Capture the cell that displays the provided text and extract its (X, Y) central coordinate. 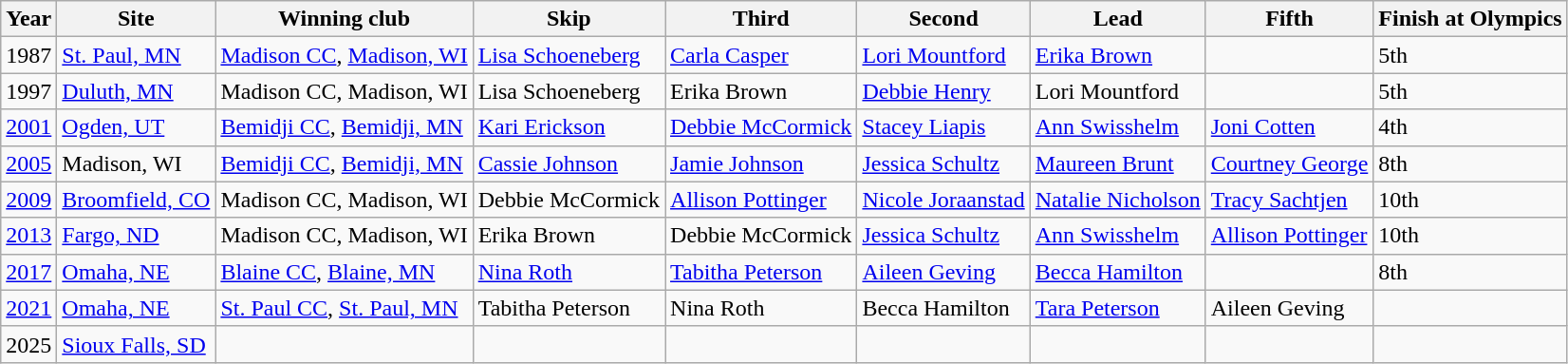
2001 (28, 127)
Skip (569, 19)
Courtney George (1289, 163)
Jamie Johnson (761, 163)
Nicole Joraanstad (943, 200)
2017 (28, 272)
4th (1470, 127)
St. Paul CC, St. Paul, MN (344, 308)
Winning club (344, 19)
Maureen Brunt (1118, 163)
Finish at Olympics (1470, 19)
Ogden, UT (137, 127)
Second (943, 19)
Duluth, MN (137, 91)
St. Paul, MN (137, 55)
2013 (28, 236)
Lead (1118, 19)
Sioux Falls, SD (137, 344)
Fargo, ND (137, 236)
1987 (28, 55)
Fifth (1289, 19)
Stacey Liapis (943, 127)
Joni Cotten (1289, 127)
2025 (28, 344)
Kari Erickson (569, 127)
Broomfield, CO (137, 200)
1997 (28, 91)
Debbie Henry (943, 91)
Site (137, 19)
Cassie Johnson (569, 163)
Tara Peterson (1118, 308)
2005 (28, 163)
Third (761, 19)
Blaine CC, Blaine, MN (344, 272)
Year (28, 19)
2021 (28, 308)
Tracy Sachtjen (1289, 200)
Madison, WI (137, 163)
2009 (28, 200)
Carla Casper (761, 55)
Natalie Nicholson (1118, 200)
